Extract the [x, y] coordinate from the center of the cell holding the provided text.  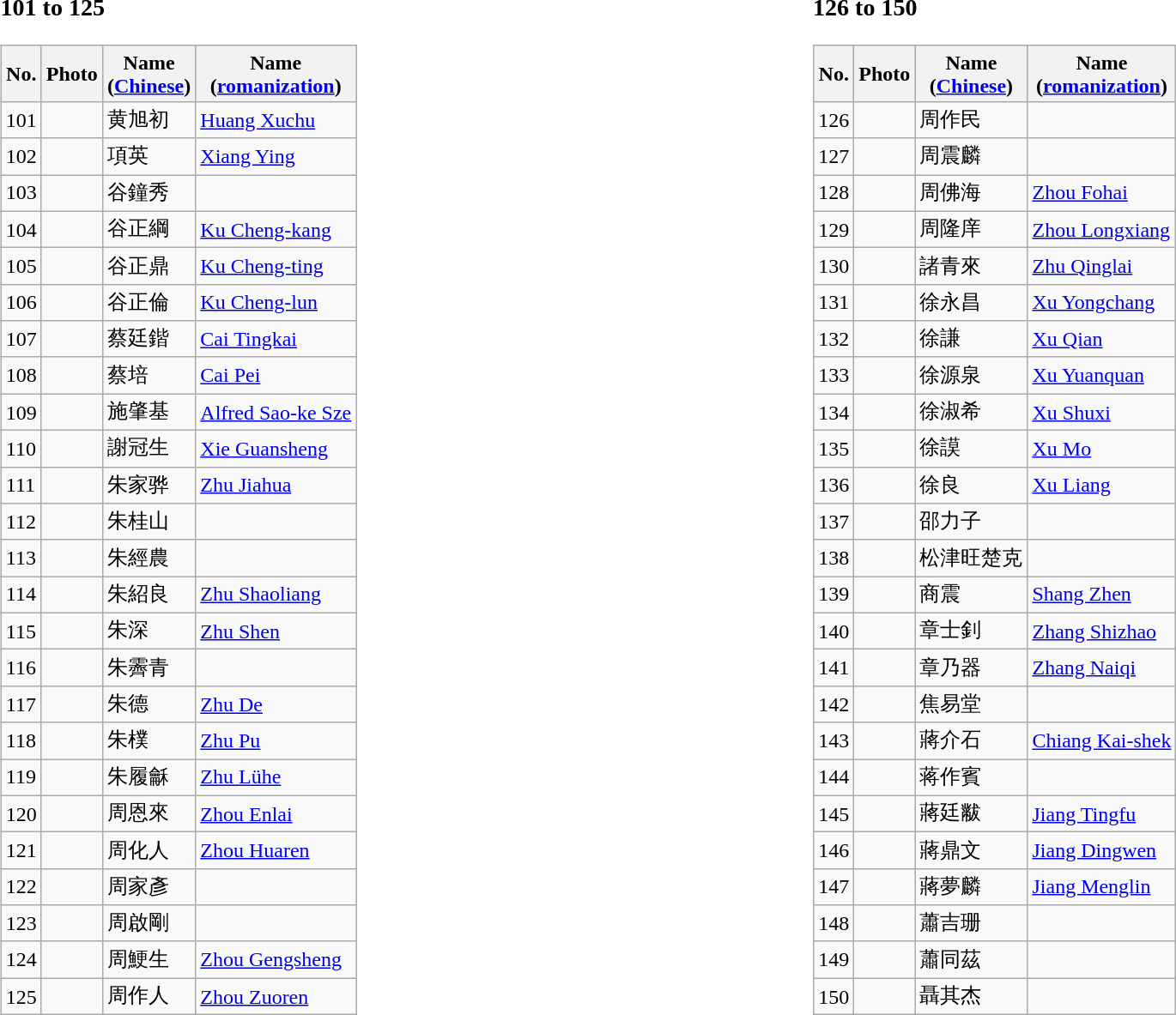
142 [834, 704]
邵力子 [972, 522]
122 [21, 887]
Jiang Dingwen [1102, 851]
108 [21, 376]
周化人 [149, 851]
聶其杰 [972, 997]
周鯁生 [149, 959]
131 [834, 302]
Jiang Tingfu [1102, 813]
113 [21, 558]
120 [21, 813]
Zhu De [276, 704]
125 [21, 997]
126 [834, 120]
謝冠生 [149, 450]
128 [834, 194]
徐良 [972, 486]
徐謙 [972, 340]
朱家骅 [149, 486]
焦易堂 [972, 704]
150 [834, 997]
蔣廷黻 [972, 813]
127 [834, 156]
Chiang Kai-shek [1102, 741]
141 [834, 668]
106 [21, 302]
朱經農 [149, 558]
121 [21, 851]
朱深 [149, 631]
Cai Pei [276, 376]
朱樸 [149, 741]
Xu Shuxi [1102, 412]
谷正鼎 [149, 266]
谷正倫 [149, 302]
135 [834, 450]
Xu Qian [1102, 340]
124 [21, 959]
Xiang Ying [276, 156]
周家彥 [149, 887]
周作民 [972, 120]
Ku Cheng-kang [276, 230]
Xu Mo [1102, 450]
章士釗 [972, 631]
114 [21, 595]
朱紹良 [149, 595]
朱霽青 [149, 668]
Zhou Longxiang [1102, 230]
139 [834, 595]
Zhu Jiahua [276, 486]
蕭吉珊 [972, 923]
104 [21, 230]
徐謨 [972, 450]
110 [21, 450]
129 [834, 230]
111 [21, 486]
137 [834, 522]
周恩來 [149, 813]
105 [21, 266]
103 [21, 194]
143 [834, 741]
項英 [149, 156]
谷鐘秀 [149, 194]
朱桂山 [149, 522]
蔡廷鍇 [149, 340]
施肇基 [149, 412]
134 [834, 412]
Cai Tingkai [276, 340]
周啟剛 [149, 923]
Zhang Naiqi [1102, 668]
Xie Guansheng [276, 450]
107 [21, 340]
132 [834, 340]
123 [21, 923]
Jiang Menglin [1102, 887]
Alfred Sao-ke Sze [276, 412]
松津旺楚克 [972, 558]
148 [834, 923]
140 [834, 631]
蒋作賓 [972, 777]
徐源泉 [972, 376]
朱德 [149, 704]
商震 [972, 595]
周隆庠 [972, 230]
周震麟 [972, 156]
Zhu Lühe [276, 777]
朱履龢 [149, 777]
Zhu Shaoliang [276, 595]
Huang Xuchu [276, 120]
146 [834, 851]
諸青來 [972, 266]
徐永昌 [972, 302]
138 [834, 558]
Xu Liang [1102, 486]
149 [834, 959]
144 [834, 777]
蔣夢麟 [972, 887]
Zhou Gengsheng [276, 959]
Xu Yongchang [1102, 302]
Ku Cheng-lun [276, 302]
Zhou Enlai [276, 813]
115 [21, 631]
Zhou Zuoren [276, 997]
Zhang Shizhao [1102, 631]
Zhou Fohai [1102, 194]
周作人 [149, 997]
119 [21, 777]
徐淑希 [972, 412]
周佛海 [972, 194]
Xu Yuanquan [1102, 376]
117 [21, 704]
蔣介石 [972, 741]
Zhu Shen [276, 631]
蕭同茲 [972, 959]
101 [21, 120]
黄旭初 [149, 120]
147 [834, 887]
116 [21, 668]
Zhu Qinglai [1102, 266]
102 [21, 156]
章乃器 [972, 668]
136 [834, 486]
133 [834, 376]
Shang Zhen [1102, 595]
109 [21, 412]
Ku Cheng-ting [276, 266]
Zhu Pu [276, 741]
145 [834, 813]
112 [21, 522]
118 [21, 741]
蔣鼎文 [972, 851]
130 [834, 266]
Zhou Huaren [276, 851]
蔡培 [149, 376]
谷正綱 [149, 230]
